Pinpoint the cell where the given text exists, returning its (x, y) midpoint coordinate. 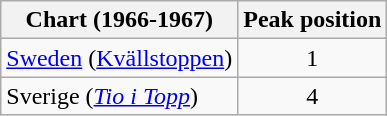
Sweden (Kvällstoppen) (120, 58)
Peak position (312, 20)
Chart (1966-1967) (120, 20)
1 (312, 58)
4 (312, 96)
Sverige (Tio i Topp) (120, 96)
